Return (x, y) of the center of cell containing provided text 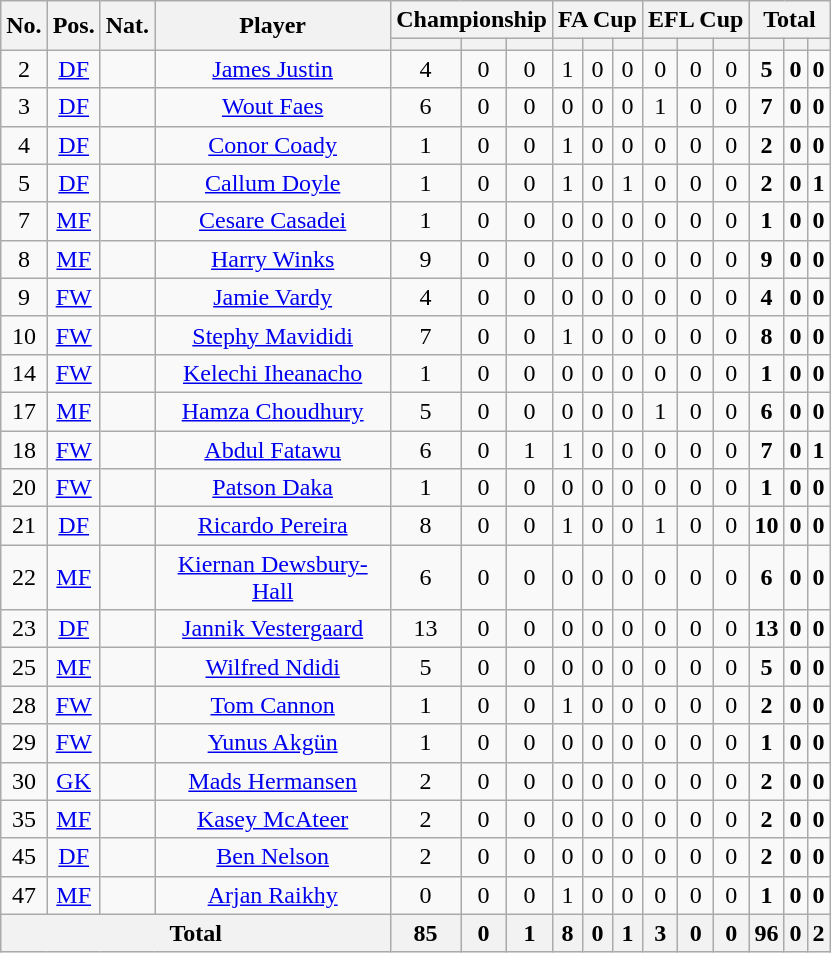
Kiernan Dewsbury-Hall (273, 578)
Wilfred Ndidi (273, 667)
Kasey McAteer (273, 819)
Wout Faes (273, 107)
17 (24, 411)
45 (24, 857)
18 (24, 449)
Ricardo Pereira (273, 526)
22 (24, 578)
Harry Winks (273, 259)
Arjan Raikhy (273, 895)
GK (74, 781)
Pos. (74, 26)
Hamza Choudhury (273, 411)
28 (24, 705)
47 (24, 895)
20 (24, 488)
23 (24, 629)
14 (24, 373)
Callum Doyle (273, 183)
25 (24, 667)
Player (273, 26)
85 (426, 933)
29 (24, 743)
96 (766, 933)
EFL Cup (695, 20)
Patson Daka (273, 488)
35 (24, 819)
21 (24, 526)
FA Cup (597, 20)
30 (24, 781)
Jannik Vestergaard (273, 629)
No. (24, 26)
Jamie Vardy (273, 297)
Ben Nelson (273, 857)
Mads Hermansen (273, 781)
Tom Cannon (273, 705)
Kelechi Iheanacho (273, 373)
Nat. (127, 26)
Conor Coady (273, 145)
James Justin (273, 69)
Championship (472, 20)
Cesare Casadei (273, 221)
Stephy Mavididi (273, 335)
Abdul Fatawu (273, 449)
Yunus Akgün (273, 743)
